Pinpoint the cell where the given text exists, returning its (x, y) midpoint coordinate. 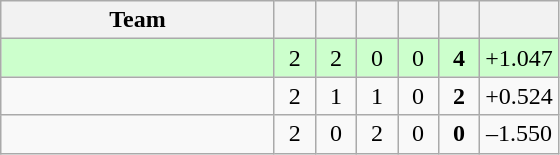
+0.524 (520, 96)
Team (138, 20)
+1.047 (520, 58)
4 (460, 58)
–1.550 (520, 134)
